Identify which cell holds the provided text, then report its (X, Y) central coordinate. 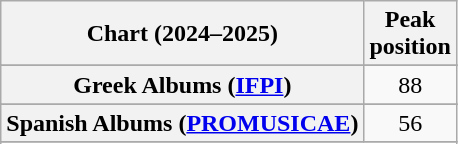
Chart (2024–2025) (182, 34)
88 (410, 85)
Spanish Albums (PROMUSICAE) (182, 123)
56 (410, 123)
Greek Albums (IFPI) (182, 85)
Peakposition (410, 34)
